From the cell containing the given text, extract its center point as [x, y] coordinate. 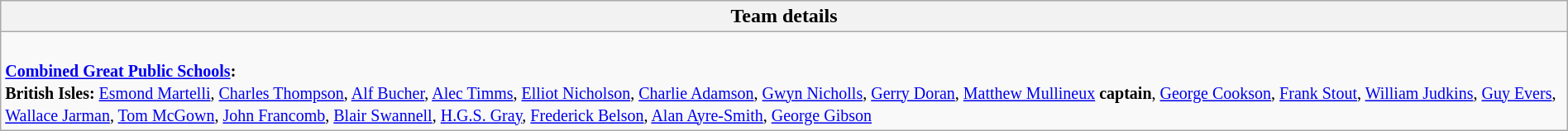
Team details [784, 16]
